Detect which cell encompasses the target text, then output its [X, Y] center coordinate. 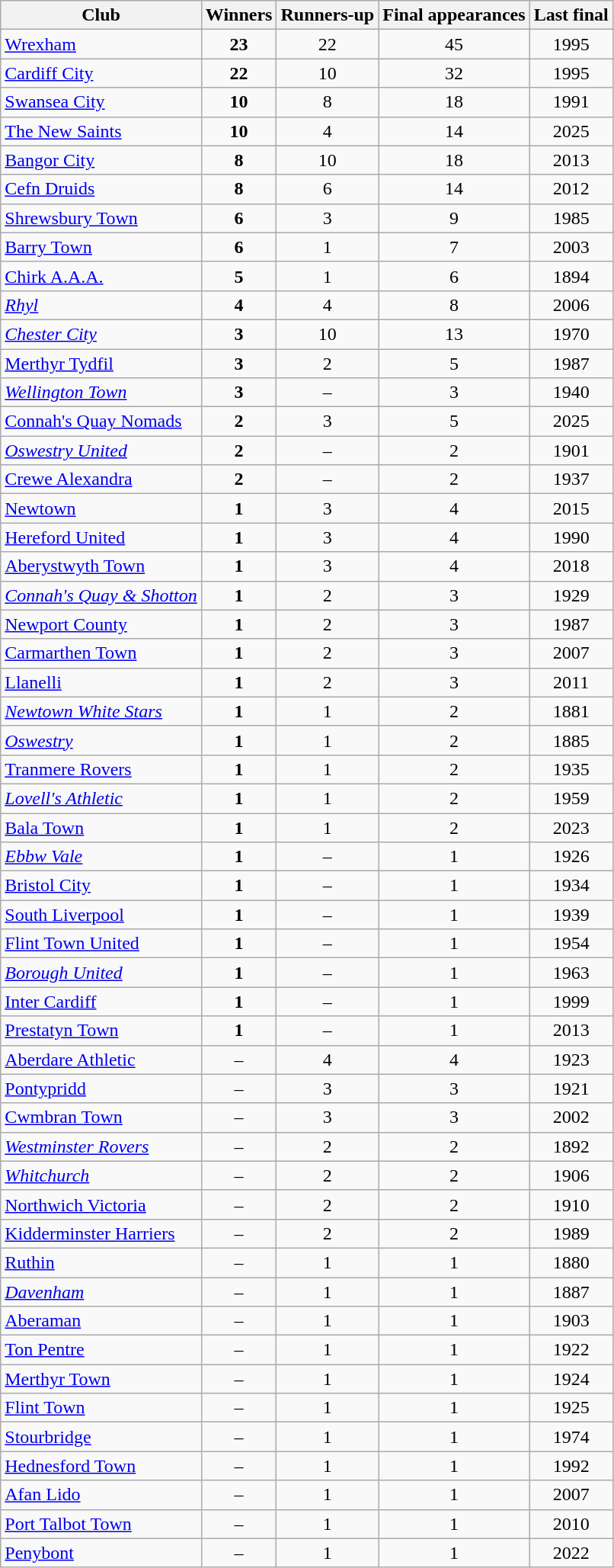
Shrewsbury Town [101, 218]
1989 [571, 1233]
Cefn Druids [101, 189]
Cwmbran Town [101, 1117]
Chirk A.A.A. [101, 276]
1929 [571, 595]
2012 [571, 189]
2011 [571, 682]
Bangor City [101, 160]
1954 [571, 944]
Merthyr Town [101, 1379]
1887 [571, 1292]
Runners-up [328, 15]
1921 [571, 1089]
Northwich Victoria [101, 1204]
45 [454, 44]
Afan Lido [101, 1495]
Kidderminster Harriers [101, 1233]
1924 [571, 1379]
Oswestry [101, 740]
Westminster Rovers [101, 1146]
Flint Town [101, 1408]
1885 [571, 740]
1939 [571, 915]
Borough United [101, 973]
1922 [571, 1350]
1959 [571, 798]
1881 [571, 711]
Penybont [101, 1553]
Wellington Town [101, 393]
1963 [571, 973]
Whitchurch [101, 1175]
Pontypridd [101, 1089]
1940 [571, 393]
Inter Cardiff [101, 1002]
Stourbridge [101, 1437]
Club [101, 15]
1937 [571, 479]
2015 [571, 508]
1906 [571, 1175]
1970 [571, 334]
1910 [571, 1204]
1892 [571, 1146]
1894 [571, 276]
13 [454, 334]
2022 [571, 1553]
1974 [571, 1437]
Bala Town [101, 827]
Merthyr Tydfil [101, 364]
Tranmere Rovers [101, 769]
Newport County [101, 624]
1934 [571, 886]
2006 [571, 305]
Aberdare Athletic [101, 1060]
Ruthin [101, 1262]
Final appearances [454, 15]
2018 [571, 566]
2010 [571, 1524]
Cardiff City [101, 73]
Connah's Quay & Shotton [101, 595]
Oswestry United [101, 451]
1925 [571, 1408]
Ton Pentre [101, 1350]
Rhyl [101, 305]
2023 [571, 827]
Carmarthen Town [101, 653]
7 [454, 247]
Wrexham [101, 44]
Winners [239, 15]
Aberystwyth Town [101, 566]
Flint Town United [101, 944]
Swansea City [101, 102]
Connah's Quay Nomads [101, 422]
1923 [571, 1060]
South Liverpool [101, 915]
32 [454, 73]
Hednesford Town [101, 1466]
Crewe Alexandra [101, 479]
1880 [571, 1262]
Newtown White Stars [101, 711]
2003 [571, 247]
1903 [571, 1321]
Lovell's Athletic [101, 798]
Davenham [101, 1292]
9 [454, 218]
1999 [571, 1002]
Chester City [101, 334]
2002 [571, 1117]
The New Saints [101, 131]
1926 [571, 857]
Ebbw Vale [101, 857]
Barry Town [101, 247]
1901 [571, 451]
1985 [571, 218]
Bristol City [101, 886]
1935 [571, 769]
Aberaman [101, 1321]
23 [239, 44]
Newtown [101, 508]
1992 [571, 1466]
1990 [571, 537]
Prestatyn Town [101, 1031]
Last final [571, 15]
Hereford United [101, 537]
1991 [571, 102]
Port Talbot Town [101, 1524]
Llanelli [101, 682]
